Pinpoint the cell where the given text exists, returning its (x, y) midpoint coordinate. 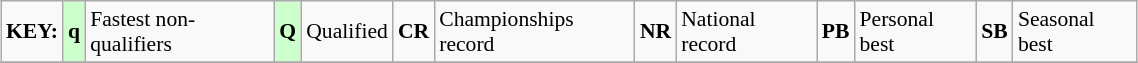
Personal best (916, 32)
PB (836, 32)
National record (746, 32)
CR (414, 32)
Fastest non-qualifiers (180, 32)
NR (656, 32)
q (74, 32)
Qualified (347, 32)
Seasonal best (1075, 32)
Q (288, 32)
Championships record (534, 32)
KEY: (32, 32)
SB (994, 32)
